Return (x, y) of the center of cell containing provided text 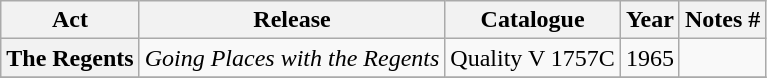
Catalogue (533, 20)
Quality V 1757C (533, 58)
Notes # (722, 20)
Act (70, 20)
1965 (650, 58)
Year (650, 20)
Release (292, 20)
Going Places with the Regents (292, 58)
The Regents (70, 58)
